Scan for the cell matching the given text and deliver its (X, Y) coordinate at center. 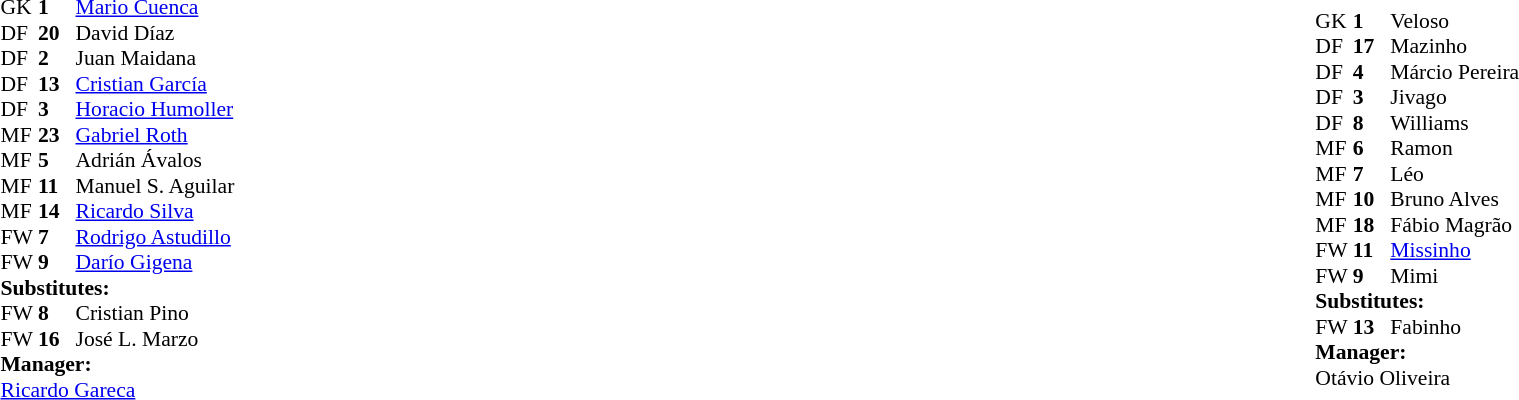
Ramon (1454, 148)
Mazinho (1454, 46)
Léo (1454, 173)
Fabinho (1454, 326)
2 (57, 59)
10 (1372, 199)
Fábio Magrão (1454, 224)
14 (57, 211)
Jivago (1454, 97)
Adrián Ávalos (156, 161)
David Díaz (156, 33)
4 (1372, 71)
Williams (1454, 122)
18 (1372, 224)
23 (57, 135)
1 (1372, 20)
Otávio Oliveira (1417, 377)
Veloso (1454, 20)
Bruno Alves (1454, 199)
Darío Gigena (156, 263)
Juan Maidana (156, 59)
Horacio Humoller (156, 109)
Ricardo Silva (156, 211)
GK (1334, 20)
20 (57, 33)
16 (57, 339)
Cristian García (156, 84)
José L. Marzo (156, 339)
Rodrigo Astudillo (156, 237)
Gabriel Roth (156, 135)
Márcio Pereira (1454, 71)
5 (57, 161)
Cristian Pino (156, 313)
Manuel S. Aguilar (156, 186)
17 (1372, 46)
6 (1372, 148)
Mimi (1454, 275)
Missinho (1454, 250)
